Extract the [X, Y] coordinate from the center of the cell holding the provided text.  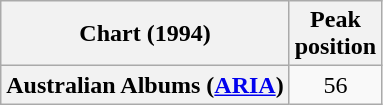
56 [335, 85]
Chart (1994) [145, 34]
Australian Albums (ARIA) [145, 85]
Peakposition [335, 34]
